Locate the cell with the specified text and output its [x, y] center coordinate. 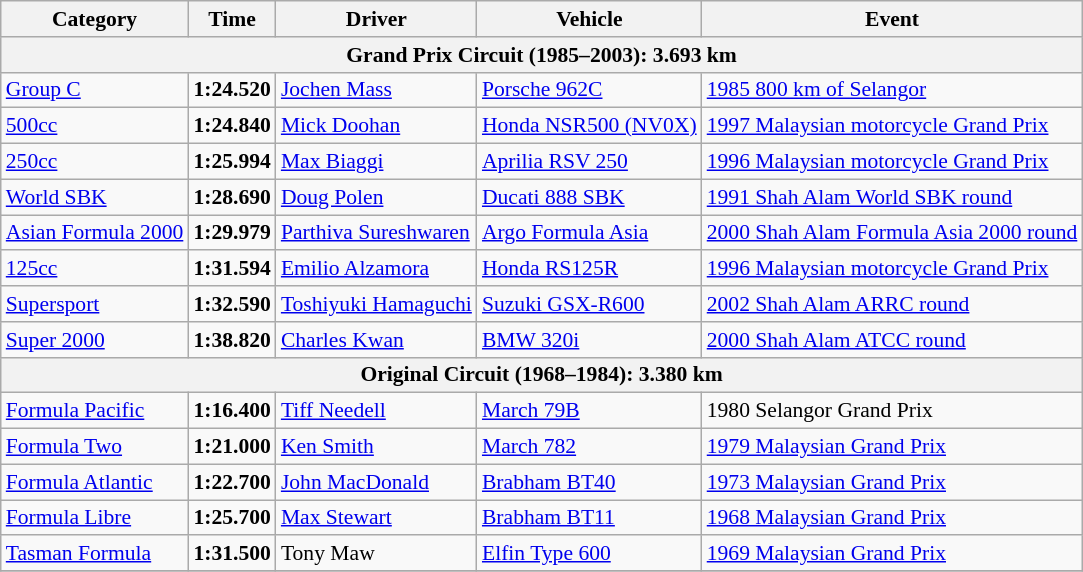
Charles Kwan [376, 340]
Brabham BT40 [590, 482]
Vehicle [590, 19]
Driver [376, 19]
Argo Formula Asia [590, 233]
1:21.000 [232, 447]
2000 Shah Alam ATCC round [892, 340]
500cc [95, 126]
Jochen Mass [376, 90]
Max Stewart [376, 518]
1:25.994 [232, 162]
1969 Malaysian Grand Prix [892, 554]
Honda NSR500 (NV0X) [590, 126]
BMW 320i [590, 340]
1:38.820 [232, 340]
Suzuki GSX-R600 [590, 304]
1979 Malaysian Grand Prix [892, 447]
Ken Smith [376, 447]
Doug Polen [376, 197]
1:28.690 [232, 197]
1:31.500 [232, 554]
1:25.700 [232, 518]
John MacDonald [376, 482]
Honda RS125R [590, 269]
250cc [95, 162]
Elfin Type 600 [590, 554]
Aprilia RSV 250 [590, 162]
March 79B [590, 411]
1:32.590 [232, 304]
Formula Atlantic [95, 482]
1:29.979 [232, 233]
Formula Libre [95, 518]
Tony Maw [376, 554]
Grand Prix Circuit (1985–2003): 3.693 km [542, 55]
1:24.840 [232, 126]
1985 800 km of Selangor [892, 90]
Time [232, 19]
Supersport [95, 304]
2000 Shah Alam Formula Asia 2000 round [892, 233]
Super 2000 [95, 340]
March 782 [590, 447]
World SBK [95, 197]
Max Biaggi [376, 162]
1:22.700 [232, 482]
125cc [95, 269]
1991 Shah Alam World SBK round [892, 197]
Porsche 962C [590, 90]
Tiff Needell [376, 411]
Parthiva Sureshwaren [376, 233]
Mick Doohan [376, 126]
1:16.400 [232, 411]
Asian Formula 2000 [95, 233]
1973 Malaysian Grand Prix [892, 482]
Category [95, 19]
1:31.594 [232, 269]
Ducati 888 SBK [590, 197]
Formula Pacific [95, 411]
Event [892, 19]
Emilio Alzamora [376, 269]
1968 Malaysian Grand Prix [892, 518]
Original Circuit (1968–1984): 3.380 km [542, 375]
1980 Selangor Grand Prix [892, 411]
Toshiyuki Hamaguchi [376, 304]
1:24.520 [232, 90]
Formula Two [95, 447]
Group C [95, 90]
Tasman Formula [95, 554]
2002 Shah Alam ARRC round [892, 304]
Brabham BT11 [590, 518]
1997 Malaysian motorcycle Grand Prix [892, 126]
